Extract the (x, y) coordinate from the center of the cell holding the provided text.  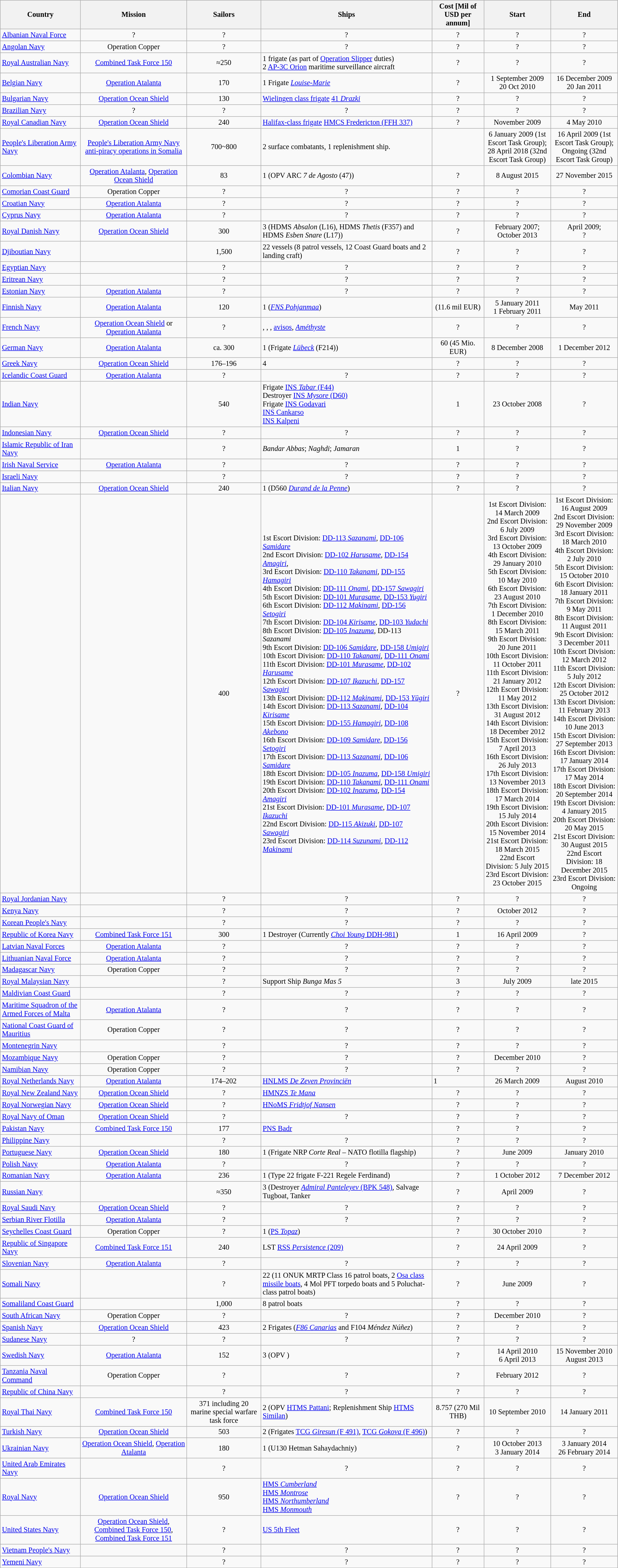
27 November 2015 (584, 176)
Start (517, 15)
23 October 2008 (517, 404)
Comorian Coast Guard (40, 192)
Islamic Republic of Iran Navy (40, 449)
PNS Badr (346, 1128)
Latvian Naval Forces (40, 946)
Albanian Naval Force (40, 35)
Royal Netherlands Navy (40, 1081)
1 (Frigate Lübeck (F214)) (346, 348)
1 October 2012 (517, 1176)
1 (Frigate NRP Corte Real – NATO flotilla flagship) (346, 1152)
Tanzania Naval Command (40, 1376)
400 (224, 693)
≈250 (224, 63)
January 2010 (584, 1152)
German Navy (40, 348)
HMNZS Te Mana (346, 1093)
April 2009; ? (584, 231)
US 5th Fleet (346, 1529)
Indonesian Navy (40, 432)
May 2011 (584, 307)
Irish Naval Service (40, 465)
HNLMS De Zeven Provinciën (346, 1081)
October 2012 (517, 911)
Croatian Navy (40, 203)
24 April 2009 (517, 1247)
Finnish Navy (40, 307)
Polish Navy (40, 1164)
423 (224, 1328)
Country (40, 15)
130 (224, 99)
170 (224, 82)
5 January 20111 February 2011 (517, 307)
4 May 2010 (584, 122)
1 Destroyer (Currently Choi Young DDH-981) (346, 934)
Royal Saudi Navy (40, 1208)
Ukrainian Navy (40, 1448)
April 2009 (517, 1192)
Turkish Navy (40, 1432)
End (584, 15)
Cost [Mil of USD per annum] (458, 15)
Montenegrin Navy (40, 1046)
Belgian Navy (40, 82)
26 March 2009 (517, 1081)
503 (224, 1432)
Madagascar Navy (40, 970)
Israeli Navy (40, 476)
Estonian Navy (40, 291)
LST RSS Persistence (209) (346, 1247)
8 August 2015 (517, 176)
Halifax-class frigate HMCS Fredericton (FFH 337) (346, 122)
60 (45 Mio. EUR) (458, 348)
≈350 (224, 1192)
236 (224, 1176)
Djiboutian Navy (40, 251)
Italian Navy (40, 488)
People's Liberation Army Navy (40, 147)
February 2007; October 2013 (517, 231)
3 (458, 982)
1 (OPV ARC 7 de Agosto (47)) (346, 176)
Cyprus Navy (40, 215)
1 September 200920 Oct 2010 (517, 82)
3 (Destroyer Admiral Panteleyev (BPK 548), Salvage Tugboat, Tanker (346, 1192)
10 September 2010 (517, 1412)
Royal New Zealand Navy (40, 1093)
Brazilian Navy (40, 111)
Republic of Korea Navy (40, 934)
Royal Australian Navy (40, 63)
Royal Jordanian Navy (40, 899)
1 frigate (as part of Operation Slipper duties) 2 AP-3C Orion maritime surveillance aircraft (346, 63)
Pakistan Navy (40, 1128)
Mission (134, 15)
Serbian River Flotilla (40, 1220)
2 (OPV HTMS Pattani; Replenishment Ship HTMS Similan) (346, 1412)
22 (11 ONUK MRTP Class 16 patrol boats, 2 Osa class missile boats, 4 Mol PFT torpedo boats and 5 Poluchat-class patrol boats) (346, 1283)
February 2012 (517, 1376)
Maldivian Coast Guard (40, 993)
16 April 2009 (517, 934)
Indian Navy (40, 404)
South African Navy (40, 1316)
Support Ship Bunga Mas 5 (346, 982)
French Navy (40, 327)
Egyptian Navy (40, 268)
176–196 (224, 364)
120 (224, 307)
United Arab Emirates Navy (40, 1468)
Operation Ocean Shield, Operation Atalanta (134, 1448)
371 including 20 marine special warfare task force (224, 1412)
1 Frigate Louise-Marie (346, 82)
Eritrean Navy (40, 279)
Royal Malaysian Navy (40, 982)
Frigate INS Tabar (F44)Destroyer INS Mysore (D60)Frigate INS GodavariINS Cankarso INS Kalpeni (346, 404)
Swedish Navy (40, 1355)
Greek Navy (40, 364)
Sailors (224, 15)
1 (D560 Durand de la Penne) (346, 488)
8 December 2008 (517, 348)
Bandar Abbas; Naghdi; Jamaran (346, 449)
Russian Navy (40, 1192)
Mozambique Navy (40, 1058)
Ships (346, 15)
ca. 300 (224, 348)
Royal Danish Navy (40, 231)
Royal Navy (40, 1497)
Maritime Squadron of the Armed Forces of Malta (40, 1009)
8 patrol boats (346, 1304)
Vietnam People's Navy (40, 1550)
2 (Frigates TCG Giresun (F 491), TCG Gokova (F 496)) (346, 1432)
950 (224, 1497)
3 (HDMS Absalon (L16), HDMS Thetis (F357) and HDMS Esben Snare (L17)) (346, 231)
16 April 2009 (1st Escort Task Group);Ongoing (32nd Escort Task Group) (584, 147)
1 (U130 Hetman Sahaydachniy) (346, 1448)
7 December 2012 (584, 1176)
Namibian Navy (40, 1069)
Bulgarian Navy (40, 99)
United States Navy (40, 1529)
Romanian Navy (40, 1176)
Royal Canadian Navy (40, 122)
4 (346, 364)
Korean People's Navy (40, 922)
People's Liberation Army Navy anti-piracy operations in Somalia (134, 147)
177 (224, 1128)
540 (224, 404)
HNoMS Fridtjof Nansen (346, 1105)
late 2015 (584, 982)
November 2009 (517, 122)
Operation Ocean Shield, Combined Task Force 150, Combined Task Force 151 (134, 1529)
1 (FNS Pohjanmaa) (346, 307)
14 January 2011 (584, 1412)
8.757 (270 Mil THB) (458, 1412)
August 2010 (584, 1081)
Spanish Navy (40, 1328)
2 Frigates (F86 Canarias and F104 Méndez Núñez) (346, 1328)
National Coast Guard of Mauritius (40, 1029)
16 December 200920 Jan 2011 (584, 82)
July 2009 (517, 982)
1,500 (224, 251)
Somali Navy (40, 1283)
1,000 (224, 1304)
Yemeni Navy (40, 1562)
Lithuanian Naval Force (40, 958)
Republic of Singapore Navy (40, 1247)
Philippine Navy (40, 1140)
Portuguese Navy (40, 1152)
Slovenian Navy (40, 1264)
Wielingen class frigate 41 Drazki (346, 99)
700~800 (224, 147)
1 (PS Topaz) (346, 1231)
30 October 2010 (517, 1231)
3 January 2014 26 February 2014 (584, 1448)
Kenya Navy (40, 911)
Royal Thai Navy (40, 1412)
2 surface combatants, 1 replenishment ship. (346, 147)
Sudanese Navy (40, 1339)
Angolan Navy (40, 47)
14 April 20106 April 2013 (517, 1355)
Royal Norwegian Navy (40, 1105)
HMS CumberlandHMS MontroseHMS NorthumberlandHMS Monmouth (346, 1497)
Operation Ocean Shield or Operation Atalanta (134, 327)
(11.6 mil EUR) (458, 307)
Somaliland Coast Guard (40, 1304)
Operation Atalanta, Operation Ocean Shield (134, 176)
Icelandic Coast Guard (40, 375)
1 (Type 22 frigate F-221 Regele Ferdinand) (346, 1176)
Royal Navy of Oman (40, 1117)
Colombian Navy (40, 176)
10 October 2013 3 January 2014 (517, 1448)
174–202 (224, 1081)
22 vessels (8 patrol vessels, 12 Coast Guard boats and 2 landing craft) (346, 251)
83 (224, 176)
, , , avisos, Améthyste (346, 327)
1 December 2012 (584, 348)
15 November 2010August 2013 (584, 1355)
Seychelles Coast Guard (40, 1231)
6 January 2009 (1st Escort Task Group);28 April 2018 (32nd Escort Task Group) (517, 147)
152 (224, 1355)
3 (OPV ) (346, 1355)
Republic of China Navy (40, 1392)
